Locate the cell with the specified text and output its [X, Y] center coordinate. 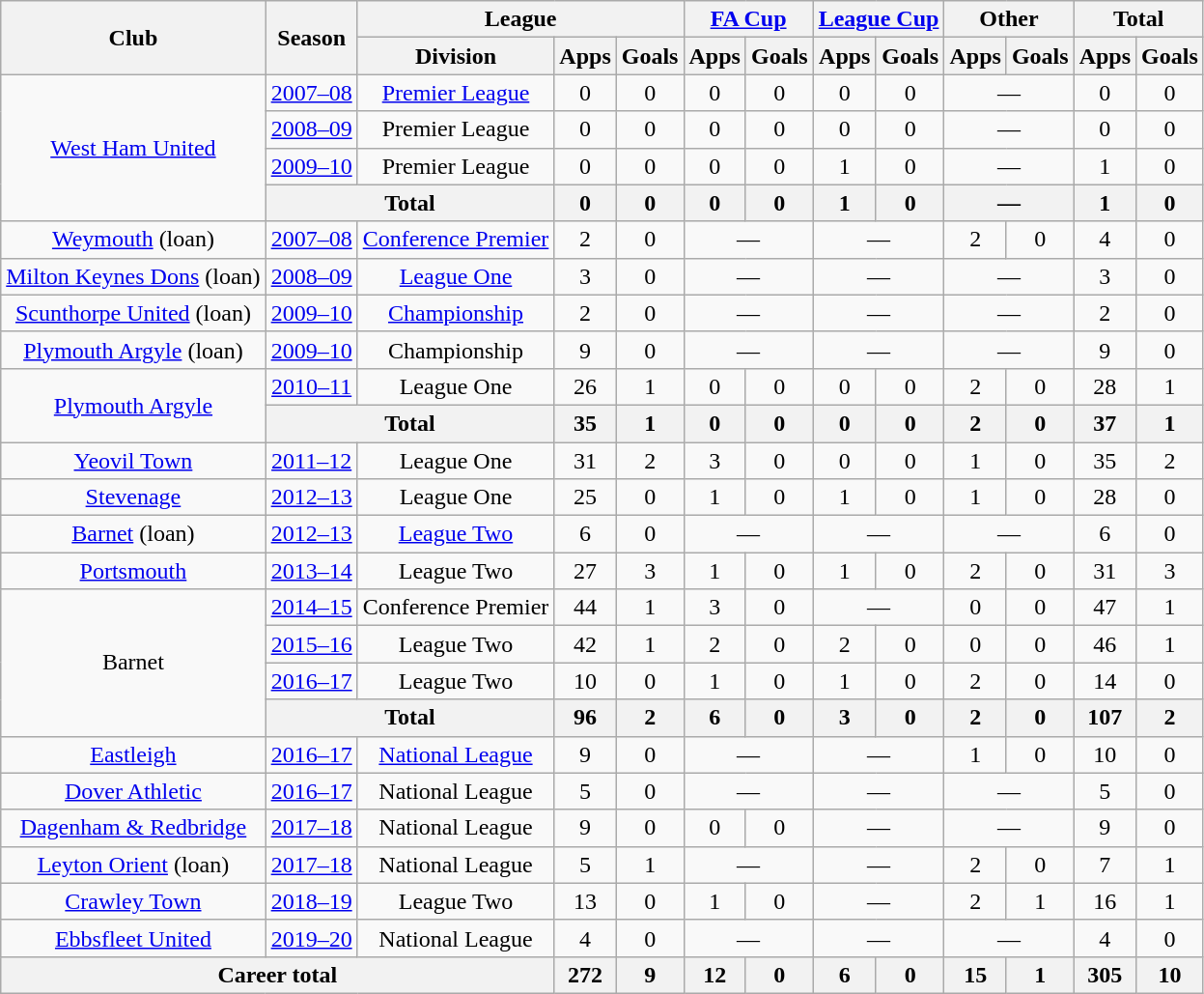
12 [714, 975]
West Ham United [133, 148]
2019–20 [311, 938]
Plymouth Argyle (loan) [133, 350]
42 [585, 644]
Stevenage [133, 497]
FA Cup [748, 19]
Milton Keynes Dons (loan) [133, 276]
Eastleigh [133, 754]
Weymouth (loan) [133, 240]
27 [585, 571]
League Cup [879, 19]
26 [585, 386]
14 [1105, 681]
Crawley Town [133, 901]
Division [456, 56]
Club [133, 38]
Leyton Orient (loan) [133, 865]
47 [1105, 608]
107 [1105, 718]
2014–15 [311, 608]
Barnet (loan) [133, 534]
272 [585, 975]
Dover Athletic [133, 791]
2011–12 [311, 461]
2015–16 [311, 644]
13 [585, 901]
Other [1009, 19]
League [520, 19]
Portsmouth [133, 571]
96 [585, 718]
2018–19 [311, 901]
2010–11 [311, 386]
37 [1105, 423]
305 [1105, 975]
7 [1105, 865]
Season [311, 38]
2013–14 [311, 571]
Plymouth Argyle [133, 405]
Barnet [133, 663]
15 [975, 975]
Career total [278, 975]
Scunthorpe United (loan) [133, 313]
46 [1105, 644]
44 [585, 608]
Dagenham & Redbridge [133, 828]
Yeovil Town [133, 461]
25 [585, 497]
Ebbsfleet United [133, 938]
16 [1105, 901]
